Return (X, Y) of the center of cell containing provided text 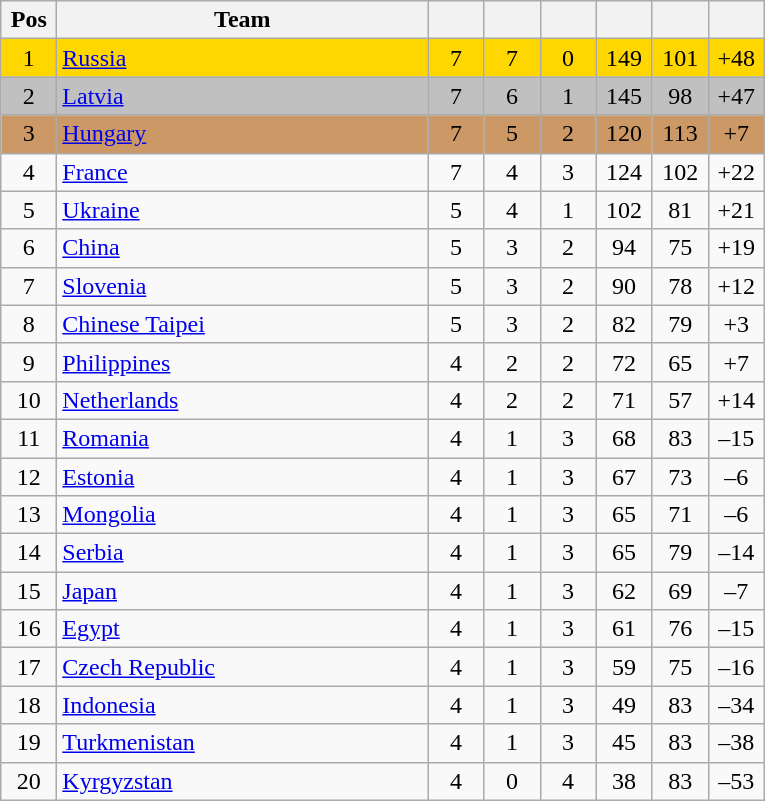
62 (624, 591)
67 (624, 477)
France (242, 172)
+12 (736, 286)
20 (29, 781)
113 (680, 134)
76 (680, 629)
Mongolia (242, 515)
+19 (736, 248)
19 (29, 743)
94 (624, 248)
45 (624, 743)
61 (624, 629)
Russia (242, 58)
Turkmenistan (242, 743)
68 (624, 438)
+48 (736, 58)
+21 (736, 210)
90 (624, 286)
Ukraine (242, 210)
124 (624, 172)
Estonia (242, 477)
13 (29, 515)
Hungary (242, 134)
–16 (736, 667)
120 (624, 134)
73 (680, 477)
Pos (29, 20)
Romania (242, 438)
16 (29, 629)
Japan (242, 591)
8 (29, 324)
149 (624, 58)
101 (680, 58)
17 (29, 667)
81 (680, 210)
10 (29, 400)
49 (624, 705)
9 (29, 362)
Egypt (242, 629)
+22 (736, 172)
15 (29, 591)
12 (29, 477)
145 (624, 96)
11 (29, 438)
Indonesia (242, 705)
Philippines (242, 362)
72 (624, 362)
82 (624, 324)
–53 (736, 781)
–34 (736, 705)
14 (29, 553)
38 (624, 781)
–14 (736, 553)
57 (680, 400)
59 (624, 667)
+14 (736, 400)
Kyrgyzstan (242, 781)
Slovenia (242, 286)
69 (680, 591)
Serbia (242, 553)
Team (242, 20)
China (242, 248)
–7 (736, 591)
–38 (736, 743)
98 (680, 96)
+3 (736, 324)
+47 (736, 96)
Netherlands (242, 400)
Czech Republic (242, 667)
Chinese Taipei (242, 324)
18 (29, 705)
78 (680, 286)
Latvia (242, 96)
